Detect which cell encompasses the target text, then output its [x, y] center coordinate. 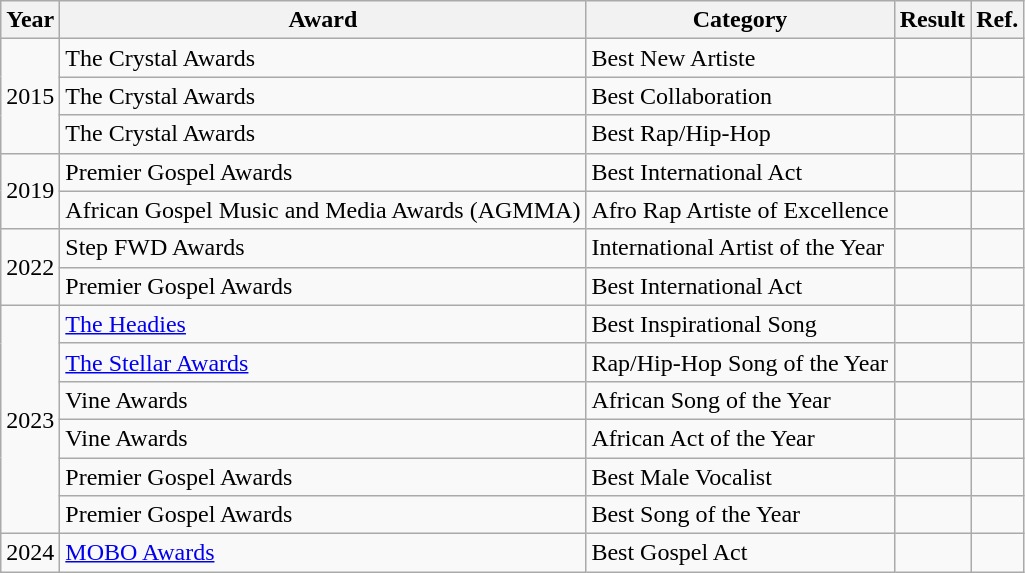
2023 [30, 419]
Step FWD Awards [323, 248]
2024 [30, 553]
Rap/Hip-Hop Song of the Year [740, 362]
Ref. [998, 20]
The Stellar Awards [323, 362]
Year [30, 20]
2015 [30, 96]
International Artist of the Year [740, 248]
Best New Artiste [740, 58]
Best Inspirational Song [740, 324]
2022 [30, 267]
Category [740, 20]
Afro Rap Artiste of Excellence [740, 210]
Best Rap/Hip-Hop [740, 134]
Result [932, 20]
Best Male Vocalist [740, 477]
Award [323, 20]
Best Song of the Year [740, 515]
African Song of the Year [740, 400]
African Act of the Year [740, 438]
Best Gospel Act [740, 553]
The Headies [323, 324]
MOBO Awards [323, 553]
2019 [30, 191]
African Gospel Music and Media Awards (AGMMA) [323, 210]
Best Collaboration [740, 96]
